Capture the cell that displays the provided text and extract its [x, y] central coordinate. 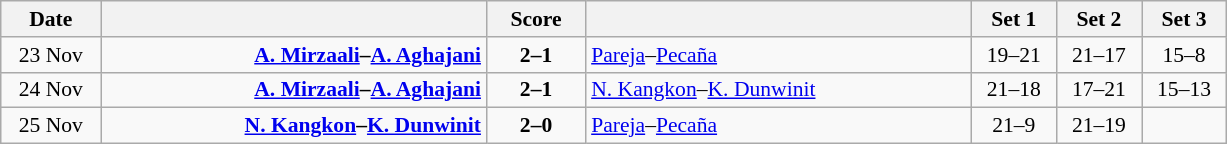
Date [51, 19]
17–21 [1098, 90]
Set 1 [1014, 19]
Score [536, 19]
19–21 [1014, 55]
21–9 [1014, 126]
15–8 [1184, 55]
21–18 [1014, 90]
23 Nov [51, 55]
21–19 [1098, 126]
Set 3 [1184, 19]
24 Nov [51, 90]
25 Nov [51, 126]
Set 2 [1098, 19]
2–0 [536, 126]
15–13 [1184, 90]
21–17 [1098, 55]
